Determine the (x, y) coordinate at the center of the cell enclosing the given text.  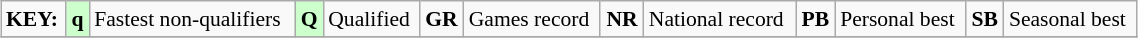
q (78, 19)
Q (309, 19)
National record (720, 19)
SB (985, 19)
Qualified (371, 19)
KEY: (34, 19)
Personal best (900, 19)
Fastest non-qualifiers (192, 19)
NR (622, 19)
GR (442, 19)
PB (816, 19)
Games record (532, 19)
Seasonal best (1070, 19)
